Output the (X, Y) coordinate of the center of the cell containing the given text.  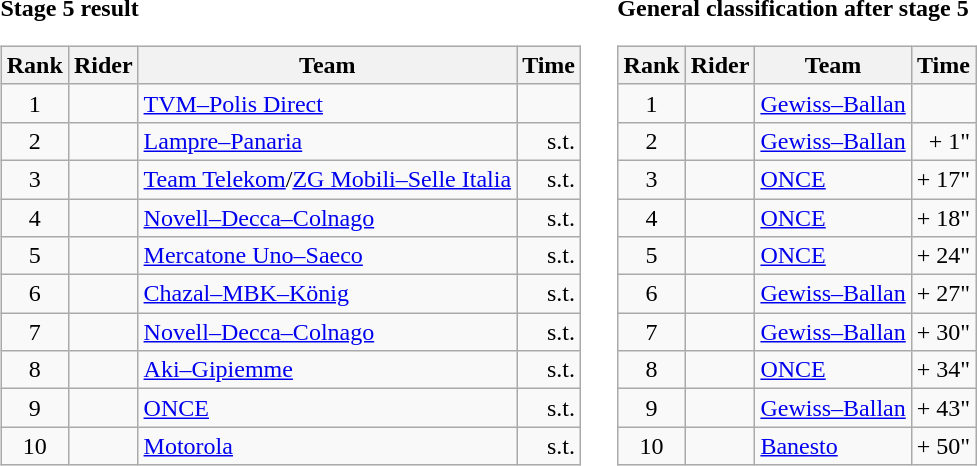
+ 18" (943, 217)
+ 17" (943, 179)
Lampre–Panaria (328, 141)
+ 1" (943, 141)
Aki–Gipiemme (328, 370)
Team Telekom/ZG Mobili–Selle Italia (328, 179)
+ 24" (943, 256)
Chazal–MBK–König (328, 294)
+ 27" (943, 294)
Motorola (328, 446)
Banesto (833, 446)
+ 34" (943, 370)
+ 30" (943, 332)
+ 43" (943, 408)
TVM–Polis Direct (328, 103)
Mercatone Uno–Saeco (328, 256)
+ 50" (943, 446)
